From the cell containing the given text, extract its center point as (x, y) coordinate. 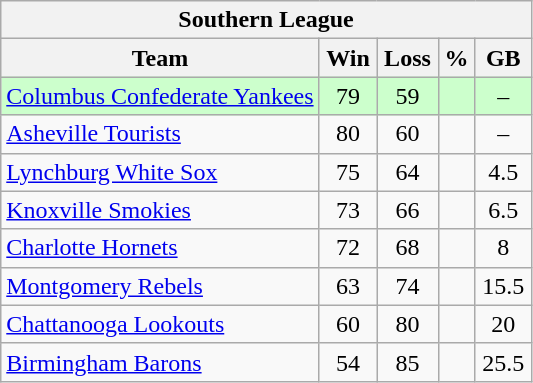
Charlotte Hornets (160, 248)
Lynchburg White Sox (160, 172)
73 (348, 210)
Asheville Tourists (160, 134)
85 (408, 362)
Team (160, 58)
54 (348, 362)
66 (408, 210)
4.5 (503, 172)
59 (408, 96)
Knoxville Smokies (160, 210)
Loss (408, 58)
6.5 (503, 210)
15.5 (503, 286)
20 (503, 324)
75 (348, 172)
74 (408, 286)
Chattanooga Lookouts (160, 324)
72 (348, 248)
GB (503, 58)
8 (503, 248)
79 (348, 96)
25.5 (503, 362)
63 (348, 286)
Win (348, 58)
64 (408, 172)
68 (408, 248)
Birmingham Barons (160, 362)
Montgomery Rebels (160, 286)
% (456, 58)
Southern League (266, 20)
Columbus Confederate Yankees (160, 96)
